Capture the cell that displays the provided text and extract its (X, Y) central coordinate. 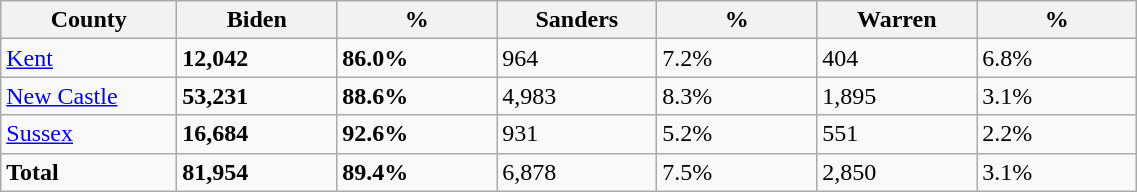
2,850 (897, 172)
1,895 (897, 96)
New Castle (89, 96)
88.6% (417, 96)
Total (89, 172)
7.5% (737, 172)
551 (897, 134)
7.2% (737, 58)
92.6% (417, 134)
5.2% (737, 134)
16,684 (257, 134)
Sanders (577, 20)
2.2% (1057, 134)
Sussex (89, 134)
931 (577, 134)
County (89, 20)
Kent (89, 58)
8.3% (737, 96)
12,042 (257, 58)
89.4% (417, 172)
6,878 (577, 172)
81,954 (257, 172)
4,983 (577, 96)
Warren (897, 20)
964 (577, 58)
86.0% (417, 58)
53,231 (257, 96)
Biden (257, 20)
404 (897, 58)
6.8% (1057, 58)
